For the text-containing cell, return its midpoint in [x, y] coordinate format. 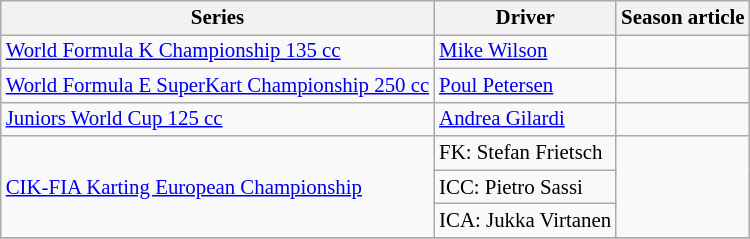
ICC: Pietro Sassi [525, 187]
Poul Petersen [525, 85]
Driver [525, 18]
CIK-FIA Karting European Championship [218, 187]
World Formula E SuperKart Championship 250 cc [218, 85]
Juniors World Cup 125 cc [218, 119]
Season article [682, 18]
World Formula K Championship 135 cc [218, 51]
FK: Stefan Frietsch [525, 153]
ICA: Jukka Virtanen [525, 221]
Series [218, 18]
Andrea Gilardi [525, 119]
Mike Wilson [525, 51]
